Detect which cell encompasses the target text, then output its [x, y] center coordinate. 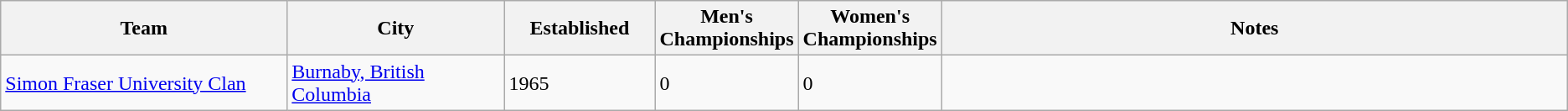
City [395, 29]
Men's Championships [727, 29]
1965 [580, 82]
Notes [1255, 29]
Simon Fraser University Clan [144, 82]
Established [580, 29]
Burnaby, British Columbia [395, 82]
Women's Championships [869, 29]
Team [144, 29]
